Capture the cell that displays the provided text and extract its (X, Y) central coordinate. 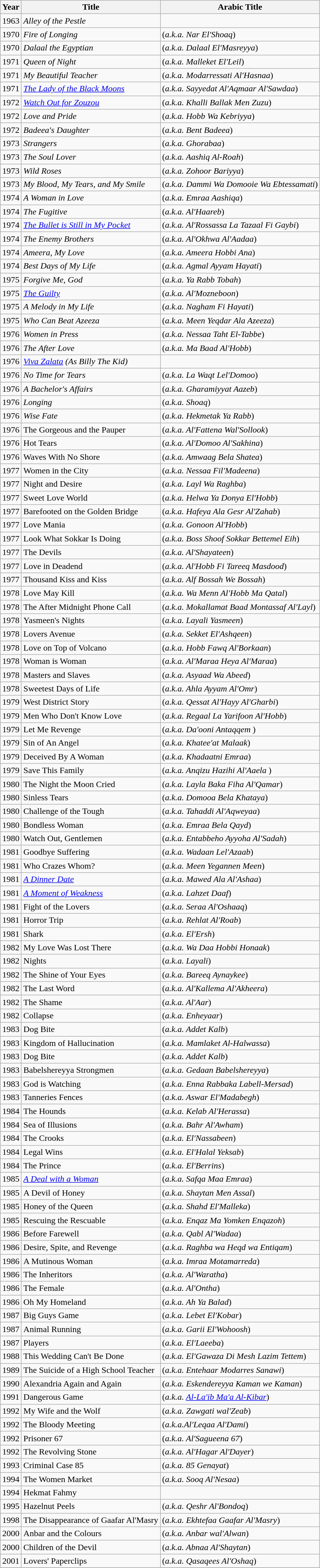
(a.k.a. Seraa Al'Oshaaq) (240, 907)
1988 (11, 1356)
(a.k.a. El'Gawaza Di Mesh Lazim Tettem) (240, 1356)
A Bachelor's Affairs (91, 389)
Players (91, 1343)
(a.k.a. Qeshr Al'Bondoq) (240, 1506)
Babelshereyya Strongmen (91, 1070)
(a.k.a. Wadaan Lel'Azaab) (240, 852)
Deceived By A Woman (91, 757)
A Mutinous Woman (91, 1261)
Dalaal the Egyptian (91, 48)
A Woman in Love (91, 198)
(a.k.a. Asyaad Wa Abeed) (240, 675)
(a.k.a. Alf Bossah We Bossah) (240, 579)
(a.k.a. Al-La'ib Ma'a Al-Kibar) (240, 1397)
Barefooted on the Golden Bridge (91, 511)
(a.k.a. Helwa Ya Donya El'Hobb) (240, 498)
(a.k.a. Modarressati Al'Hasnaa) (240, 75)
(a.k.a. Kelab Al'Herassa) (240, 1111)
Desire, Spite, and Revenge (91, 1247)
The Night the Moon Cried (91, 784)
Nights (91, 961)
1990 (11, 1384)
(a.k.a. Meen Yeqdar Ala Azeeza) (240, 320)
(a.k.a. Al'Aar) (240, 1002)
A Dinner Date (91, 879)
Sea of Illusions (91, 1125)
(a.k.a. Emraa Aashiqa) (240, 198)
(a.k.a. El'Berrins) (240, 1166)
(a.k.a. Anbar wal'Alwan) (240, 1534)
(a.k.a. Aswar El'Madabegh) (240, 1097)
My Blood, My Tears, and My Smile (91, 184)
Challenge of the Tough (91, 811)
2001 (11, 1561)
(a.k.a. Dalaal El'Masreyya) (240, 48)
(a.k.a. Al'Haareb) (240, 212)
A Melody in My Life (91, 307)
(a.k.a. Al'Shayateen) (240, 552)
(a.k.a. Enqaz Ma Yomken Enqazoh) (240, 1220)
Alley of the Pestle (91, 21)
Forgive Me, God (91, 280)
(a.k.a. Enheyaar) (240, 1015)
Save This Family (91, 770)
The Gorgeous and the Pauper (91, 430)
(a.k.a. Ameera Hobbi Ana) (240, 252)
(a.k.a. Layla Baka Fiha Al'Qamar) (240, 784)
(a.k.a. Al'Rossassa La Tazaal Fi Gaybi) (240, 225)
(a.k.a. Gedaan Babelshereyya) (240, 1070)
Prisoner 67 (91, 1438)
The Bullet is Still in My Pocket (91, 225)
(a.k.a. Ma Baad Al'Hobb) (240, 348)
(a.k.a. Malleket El'Leil) (240, 62)
The Disappearance of Gaafar Al'Masry (91, 1520)
The Shame (91, 1002)
Kingdom of Hallucination (91, 1043)
(a.k.a. Al'Okhwa Al'Aadaa) (240, 239)
(a.k.a. Al'Waratha) (240, 1275)
Love and Pride (91, 116)
(a.k.a. Khalli Ballak Men Zuzu) (240, 102)
(a.k.a. Hobb Wa Kebriyya) (240, 116)
Sweetest Days of Life (91, 689)
Longing (91, 402)
Children of the Devil (91, 1547)
(a.k.a. Layali) (240, 961)
West District Story (91, 702)
The Bloody Meeting (91, 1424)
(a.k.a. Al'Kallema Al'Akheera) (240, 988)
(a.k.a. Raghba wa Heqd wa Entiqam) (240, 1247)
1995 (11, 1506)
(a.k.a. Mokallamat Baad Montassaf Al'Layl) (240, 607)
(a.k.a. Al'Sagueena 67) (240, 1438)
(a.k.a. Nessaa Fil'Madeena) (240, 471)
(a.k.a. Eskendereyya Kaman we Kaman) (240, 1384)
(a.k.a. Layl Wa Raghba) (240, 484)
(a.k.a. El'Nassabeen) (240, 1138)
(a.k.a. Boss Shoof Sokkar Bettemel Eih) (240, 539)
Who Crazes Whom? (91, 866)
Who Can Beat Azeeza (91, 320)
(a.k.a. Sayyedat Al'Aqmaar Al'Sawdaa) (240, 89)
(a.k.a. Layali Yasmeen) (240, 621)
(a.k.a. Nagham Fi Hayati) (240, 307)
The Soul Lover (91, 157)
(a.k.a. Amwaag Bela Shatea) (240, 457)
Watch Out for Zouzou (91, 102)
(a.k.a. Khatee'at Malaak) (240, 743)
Men Who Don't Know Love (91, 716)
(a.k.a. Ghorabaa) (240, 143)
Criminal Case 85 (91, 1465)
Hazelnut Peels (91, 1506)
(a.k.a. Al'Ontha) (240, 1288)
Let Me Revenge (91, 729)
Goodbye Suffering (91, 852)
(a.k.a. Bent Badeea) (240, 130)
Waves With No Shore (91, 457)
(a.k.a. Qabl Al'Wadaa) (240, 1234)
Masters and Slaves (91, 675)
The Crooks (91, 1138)
(a.k.a. Lebet El'Kobar) (240, 1316)
Lovers Avenue (91, 634)
Arabic Title (240, 7)
A Deal with a Woman (91, 1179)
No Time for Tears (91, 375)
Horror Trip (91, 920)
My Love Was Lost There (91, 947)
The After Love (91, 348)
Honey of the Queen (91, 1206)
Strangers (91, 143)
(a.k.a. Wa Menn Al'Hobb Ma Qatal) (240, 593)
(a.k.a. Shahd El'Malleka) (240, 1206)
(a.k.a. La Waqt Lel'Domoo) (240, 375)
(a.k.a. Bahr Al'Awham) (240, 1125)
(a.k.a. Entabbeho Ayyoha Al'Sadah) (240, 839)
Sin of An Angel (91, 743)
Lovers' Paperclips (91, 1561)
The Women Market (91, 1479)
Best Days of My Life (91, 266)
(a.k.a. Zohoor Bariyya) (240, 171)
(a.k.a. Hobb Fawq Al'Borkaan) (240, 648)
The Suicide of a High School Teacher (91, 1370)
Animal Running (91, 1329)
(a.k.a. Al'Hagar Al'Dayer) (240, 1452)
The Guilty (91, 293)
Ameera, My Love (91, 252)
Sinless Tears (91, 797)
(a.k.a. Al'Hobb Fi Tareeq Masdood) (240, 566)
(a.k.a. Tahaddi Al'Aqweyaa) (240, 811)
Fire of Longing (91, 34)
(a.k.a. Agmal Ayyam Hayati) (240, 266)
Before Farewell (91, 1234)
(a.k.a. Qasaqees Al'Oshaq) (240, 1561)
Watch Out, Gentlemen (91, 839)
(a.k.a. Hekmetak Ya Rabb) (240, 416)
Love on Top of Volcano (91, 648)
Women in Press (91, 334)
(a.k.a. Imraa Motamarreda) (240, 1261)
Shark (91, 934)
Dangerous Game (91, 1397)
Big Guys Game (91, 1316)
(a.k.a. Domooa Bela Khataya) (240, 797)
Bondless Woman (91, 825)
(a.k.a. Al'Mozneboon) (240, 293)
The Inheritors (91, 1275)
(a.k.a. Entehaar Modarres Sanawi) (240, 1370)
(a.k.a. Da'ooni Antaqqem ) (240, 729)
(a.k.a. Wa Daa Hobbi Honaak) (240, 947)
The Prince (91, 1166)
The Last Word (91, 988)
Viva Zalata (As Billy The Kid) (91, 361)
1998 (11, 1520)
Look What Sokkar Is Doing (91, 539)
The Female (91, 1288)
Year (11, 7)
(a.k.a. Nar El'Shoaq) (240, 34)
The Lady of the Black Moons (91, 89)
Sweet Love World (91, 498)
(a.k.a. Dammi Wa Domooie Wa Ebtessamati) (240, 184)
My Wife and the Wolf (91, 1411)
(a.k.a. Shoaq) (240, 402)
1963 (11, 21)
The Hounds (91, 1111)
(a.k.a. Regaal La Yarifoon Al'Hobb) (240, 716)
My Beautiful Teacher (91, 75)
Night and Desire (91, 484)
Hot Tears (91, 443)
(a.k.a. Sekket El'Ashqeen) (240, 634)
God is Watching (91, 1084)
(a.k.a. Mawed Ala Al'Ashaa) (240, 879)
The Enemy Brothers (91, 239)
The Revolving Stone (91, 1452)
A Devil of Honey (91, 1193)
Fight of the Lovers (91, 907)
Woman is Woman (91, 661)
1989 (11, 1370)
(a.k.a. El'Halal Yeksab) (240, 1152)
(a.k.a. Rehlat Al'Roab) (240, 920)
(a.k.a. Zawgati wal'Zeab) (240, 1411)
Collapse (91, 1015)
Yasmeen's Nights (91, 621)
The Fugitive (91, 212)
1993 (11, 1465)
This Wedding Can't Be Done (91, 1356)
(a.k.a. 85 Genayat) (240, 1465)
Anbar and the Colours (91, 1534)
Women in the City (91, 471)
(a.k.a. Ekhtefaa Gaafar Al'Masry) (240, 1520)
(a.k.a. Al'Domoo Al'Sakhina) (240, 443)
(a.k.a. Mamlaket Al-Halwassa) (240, 1043)
The Devils (91, 552)
(a.k.a. Aashiq Al-Roah) (240, 157)
(a.k.a. Ah Ya Balad) (240, 1302)
Hekmat Fahmy (91, 1493)
(a.k.a. Sooq Al'Nesaa) (240, 1479)
(a.k.a. Ya Rabb Tobah) (240, 280)
The Shine of Your Eyes (91, 975)
(a.k.a. Anqizu Hazihi Al'Aaela ) (240, 770)
(a.k.a.Al'Leqaa Al'Dami) (240, 1424)
Thousand Kiss and Kiss (91, 579)
Love May Kill (91, 593)
(a.k.a. Hafeya Ala Gesr Al'Zahab) (240, 511)
The After Midnight Phone Call (91, 607)
(a.k.a. Gharamiyyat Aazeb) (240, 389)
(a.k.a. El'Ersh) (240, 934)
(a.k.a. Emraa Bela Qayd) (240, 825)
Title (91, 7)
1991 (11, 1397)
Love in Deadend (91, 566)
(a.k.a. Garii El'Wohoosh) (240, 1329)
Wild Roses (91, 171)
Rescuing the Rescuable (91, 1220)
(a.k.a. El'Laeeba) (240, 1343)
(a.k.a. Qessat Al'Hayy Al'Gharbi) (240, 702)
(a.k.a. Ahla Ayyam Al'Omr) (240, 689)
(a.k.a. Shaytan Men Assal) (240, 1193)
(a.k.a. Al'Fattena Wal'Sollook) (240, 430)
Love Mania (91, 525)
Badeea's Daughter (91, 130)
(a.k.a. Meen Yegannen Meen) (240, 866)
(a.k.a. Nessaa Taht El-Tabbe) (240, 334)
Legal Wins (91, 1152)
(a.k.a. Abnaa Al'Shaytan) (240, 1547)
Wise Fate (91, 416)
(a.k.a. Gonoon Al'Hobb) (240, 525)
Alexandria Again and Again (91, 1384)
Queen of Night (91, 62)
(a.k.a. Khadaatni Emraa) (240, 757)
(a.k.a. Safqa Maa Emraa) (240, 1179)
(a.k.a. Bareeq Aynaykee) (240, 975)
Tanneries Fences (91, 1097)
A Moment of Weakness (91, 893)
(a.k.a. Enna Rabbaka Labell-Mersad) (240, 1084)
Oh My Homeland (91, 1302)
(a.k.a. Lahzet Daaf) (240, 893)
(a.k.a. Al'Maraa Heya Al'Maraa) (240, 661)
